Detect which cell encompasses the target text, then output its (X, Y) center coordinate. 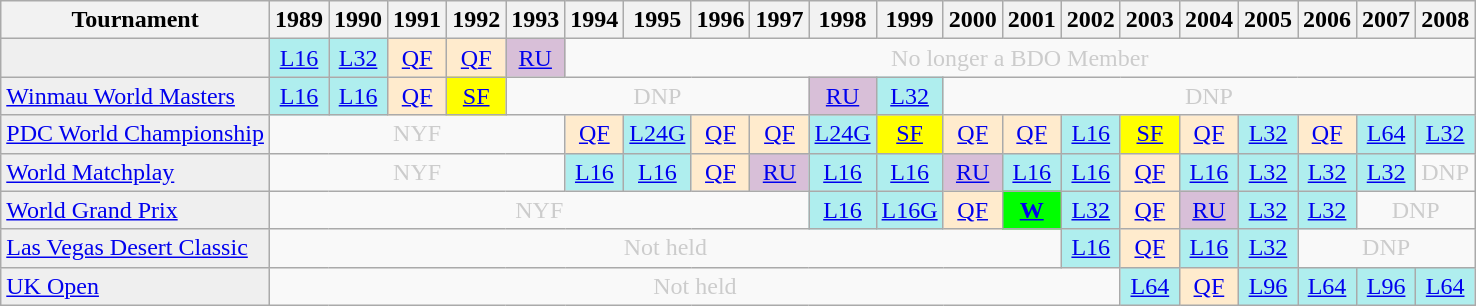
1996 (720, 20)
2008 (1446, 20)
2001 (1032, 20)
World Grand Prix (136, 210)
2007 (1386, 20)
1994 (594, 20)
PDC World Championship (136, 134)
World Matchplay (136, 172)
2000 (972, 20)
UK Open (136, 286)
1992 (476, 20)
2004 (1208, 20)
1999 (910, 20)
1997 (780, 20)
1998 (842, 20)
2003 (1150, 20)
W (1032, 210)
1990 (358, 20)
Las Vegas Desert Classic (136, 248)
2002 (1090, 20)
No longer a BDO Member (1020, 58)
2006 (1328, 20)
1991 (418, 20)
1989 (298, 20)
1995 (658, 20)
L16G (910, 210)
Tournament (136, 20)
2005 (1268, 20)
Winmau World Masters (136, 96)
1993 (536, 20)
